Identify which cell holds the provided text, then report its [X, Y] central coordinate. 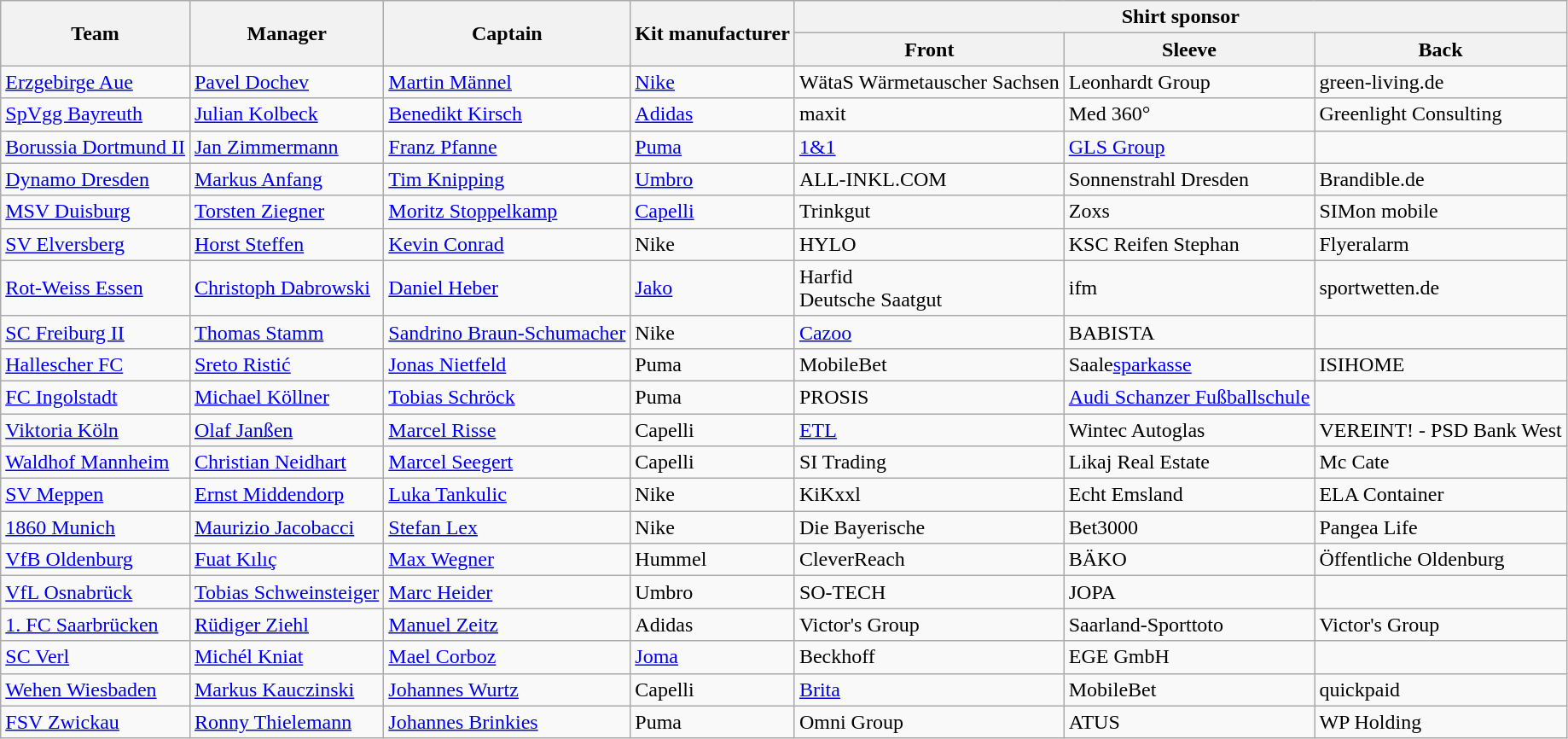
Med 360° [1189, 114]
Brandible.de [1440, 179]
Tobias Schröck [507, 397]
Thomas Stamm [287, 332]
Joma [713, 657]
WätaS Wärmetauscher Sachsen [929, 82]
Zoxs [1189, 212]
Fuat Kılıç [287, 560]
Marc Heider [507, 592]
Tim Knipping [507, 179]
Die Bayerische [929, 527]
BABISTA [1189, 332]
KSC Reifen Stephan [1189, 244]
Hallescher FC [96, 364]
Mc Cate [1440, 463]
Sandrino Braun-Schumacher [507, 332]
Luka Tankulic [507, 495]
Sleeve [1189, 49]
Christian Neidhart [287, 463]
Bet3000 [1189, 527]
Marcel Seegert [507, 463]
SV Meppen [96, 495]
Greenlight Consulting [1440, 114]
Brita [929, 690]
ELA Container [1440, 495]
Audi Schanzer Fußballschule [1189, 397]
GLS Group [1189, 147]
HYLO [929, 244]
Saarland-Sporttoto [1189, 625]
PROSIS [929, 397]
Leonhardt Group [1189, 82]
Back [1440, 49]
Erzgebirge Aue [96, 82]
Pavel Dochev [287, 82]
HarfidDeutsche Saatgut [929, 288]
Öffentliche Oldenburg [1440, 560]
Markus Anfang [287, 179]
Jan Zimmermann [287, 147]
VEREINT! - PSD Bank West [1440, 429]
VfL Osnabrück [96, 592]
maxit [929, 114]
Horst Steffen [287, 244]
KiKxxl [929, 495]
Manager [287, 33]
Jonas Nietfeld [507, 364]
Waldhof Mannheim [96, 463]
Front [929, 49]
FC Ingolstadt [96, 397]
ifm [1189, 288]
Kit manufacturer [713, 33]
Olaf Janßen [287, 429]
Pangea Life [1440, 527]
EGE GmbH [1189, 657]
Johannes Brinkies [507, 722]
Likaj Real Estate [1189, 463]
SC Freiburg II [96, 332]
Dynamo Dresden [96, 179]
Max Wegner [507, 560]
Marcel Risse [507, 429]
Kevin Conrad [507, 244]
Shirt sponsor [1181, 17]
Markus Kauczinski [287, 690]
MSV Duisburg [96, 212]
1. FC Saarbrücken [96, 625]
Rot-Weiss Essen [96, 288]
Sreto Ristić [287, 364]
Stefan Lex [507, 527]
ETL [929, 429]
Mael Corboz [507, 657]
Beckhoff [929, 657]
green-living.de [1440, 82]
Cazoo [929, 332]
JOPA [1189, 592]
SIMon mobile [1440, 212]
Michael Köllner [287, 397]
Daniel Heber [507, 288]
SpVgg Bayreuth [96, 114]
Martin Männel [507, 82]
Johannes Wurtz [507, 690]
WP Holding [1440, 722]
Torsten Ziegner [287, 212]
Hummel [713, 560]
Echt Emsland [1189, 495]
1&1 [929, 147]
1860 Munich [96, 527]
SV Elversberg [96, 244]
Ernst Middendorp [287, 495]
SC Verl [96, 657]
Wehen Wiesbaden [96, 690]
Viktoria Köln [96, 429]
quickpaid [1440, 690]
Captain [507, 33]
Franz Pfanne [507, 147]
Christoph Dabrowski [287, 288]
Ronny Thielemann [287, 722]
ALL-INKL.COM [929, 179]
Jako [713, 288]
Team [96, 33]
Benedikt Kirsch [507, 114]
Borussia Dortmund II [96, 147]
SO-TECH [929, 592]
Manuel Zeitz [507, 625]
Maurizio Jacobacci [287, 527]
ATUS [1189, 722]
Trinkgut [929, 212]
Julian Kolbeck [287, 114]
Omni Group [929, 722]
Saalesparkasse [1189, 364]
sportwetten.de [1440, 288]
SI Trading [929, 463]
CleverReach [929, 560]
Flyeralarm [1440, 244]
FSV Zwickau [96, 722]
Wintec Autoglas [1189, 429]
VfB Oldenburg [96, 560]
Tobias Schweinsteiger [287, 592]
Rüdiger Ziehl [287, 625]
ISIHOME [1440, 364]
Sonnenstrahl Dresden [1189, 179]
Moritz Stoppelkamp [507, 212]
Michél Kniat [287, 657]
BÄKO [1189, 560]
